Pinpoint the cell where the given text exists, returning its (X, Y) midpoint coordinate. 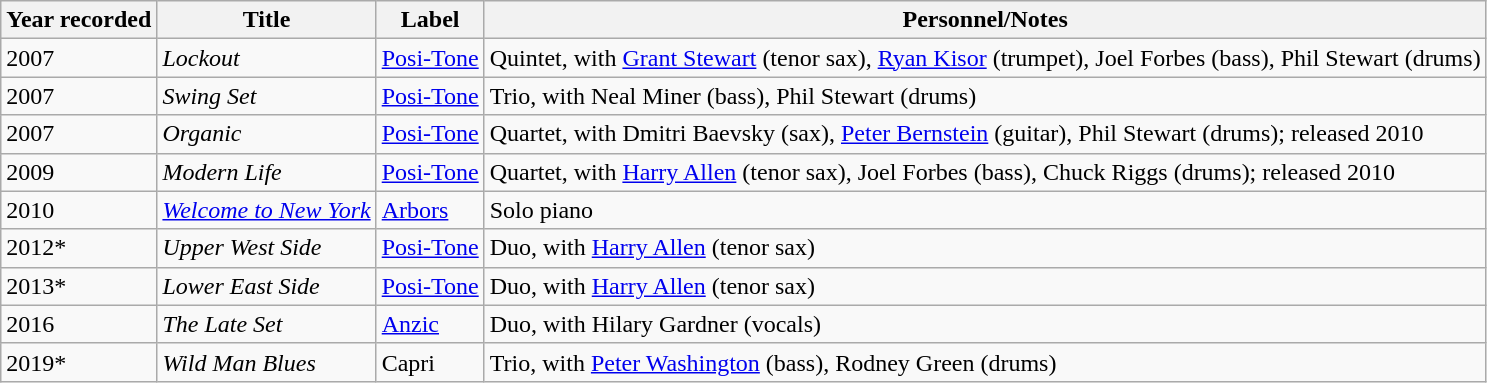
Title (266, 20)
2009 (79, 172)
Capri (430, 362)
2012* (79, 248)
Swing Set (266, 96)
Trio, with Peter Washington (bass), Rodney Green (drums) (985, 362)
2010 (79, 210)
Duo, with Hilary Gardner (vocals) (985, 324)
Year recorded (79, 20)
2016 (79, 324)
Quintet, with Grant Stewart (tenor sax), Ryan Kisor (trumpet), Joel Forbes (bass), Phil Stewart (drums) (985, 58)
Arbors (430, 210)
Personnel/Notes (985, 20)
Quartet, with Dmitri Baevsky (sax), Peter Bernstein (guitar), Phil Stewart (drums); released 2010 (985, 134)
Welcome to New York (266, 210)
Lower East Side (266, 286)
Organic (266, 134)
Anzic (430, 324)
Lockout (266, 58)
The Late Set (266, 324)
Label (430, 20)
Modern Life (266, 172)
Wild Man Blues (266, 362)
Upper West Side (266, 248)
Quartet, with Harry Allen (tenor sax), Joel Forbes (bass), Chuck Riggs (drums); released 2010 (985, 172)
2013* (79, 286)
Solo piano (985, 210)
Trio, with Neal Miner (bass), Phil Stewart (drums) (985, 96)
2019* (79, 362)
